Capture the cell that displays the provided text and extract its [X, Y] central coordinate. 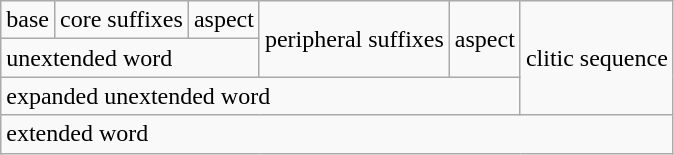
core suffixes [121, 20]
clitic sequence [596, 58]
unextended word [130, 58]
expanded unextended word [261, 96]
base [28, 20]
peripheral suffixes [354, 39]
extended word [338, 134]
